Detect which cell encompasses the target text, then output its [X, Y] center coordinate. 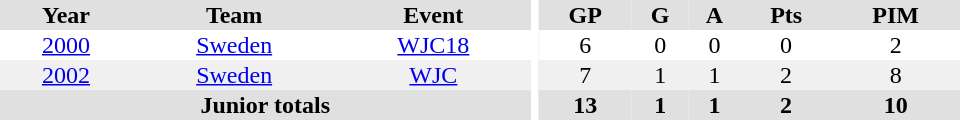
A [714, 15]
PIM [896, 15]
G [660, 15]
Pts [786, 15]
Event [433, 15]
Team [234, 15]
Year [66, 15]
7 [585, 75]
WJC18 [433, 45]
GP [585, 15]
8 [896, 75]
10 [896, 105]
WJC [433, 75]
6 [585, 45]
13 [585, 105]
2002 [66, 75]
Junior totals [265, 105]
2000 [66, 45]
